Pinpoint the cell where the given text exists, returning its [x, y] midpoint coordinate. 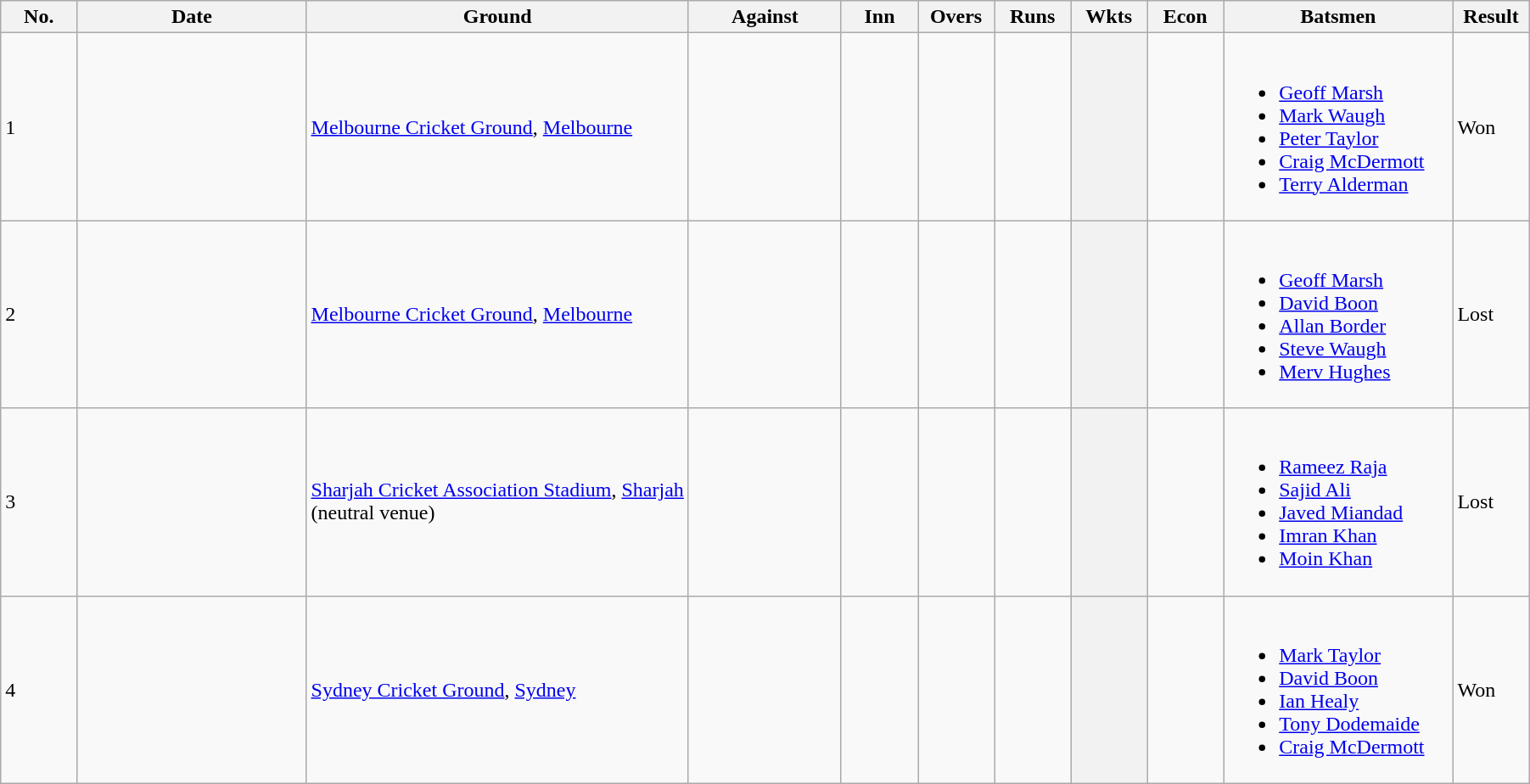
Sydney Cricket Ground, Sydney [497, 689]
Rameez RajaSajid AliJaved MiandadImran KhanMoin Khan [1338, 502]
Sharjah Cricket Association Stadium, Sharjah(neutral venue) [497, 502]
Geoff MarshDavid BoonAllan BorderSteve WaughMerv Hughes [1338, 314]
3 [39, 502]
No. [39, 17]
4 [39, 689]
Result [1491, 17]
Geoff MarshMark WaughPeter TaylorCraig McDermottTerry Alderman [1338, 127]
Batsmen [1338, 17]
Econ [1185, 17]
Overs [956, 17]
2 [39, 314]
Against [765, 17]
Mark TaylorDavid BoonIan HealyTony DodemaideCraig McDermott [1338, 689]
Wkts [1109, 17]
Inn [879, 17]
Runs [1033, 17]
Ground [497, 17]
Date [192, 17]
1 [39, 127]
